For the text-containing cell, return its midpoint in (x, y) coordinate format. 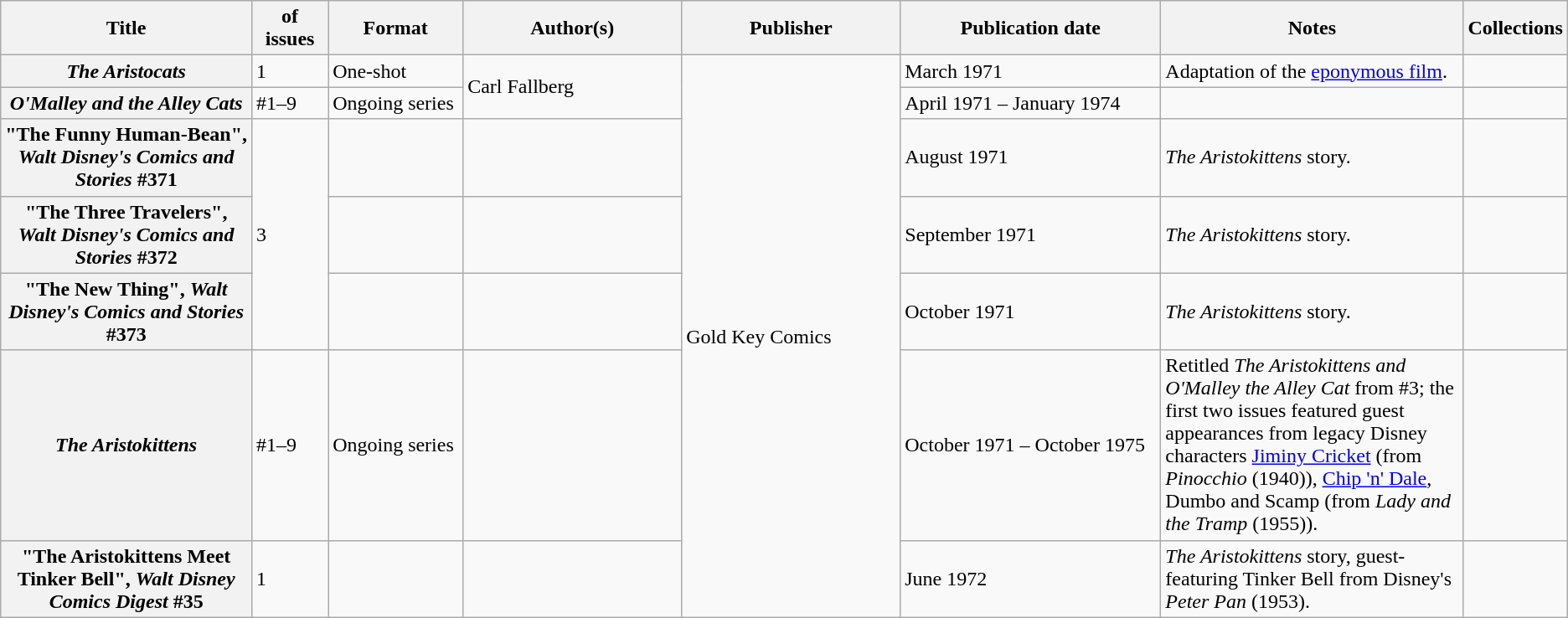
Collections (1515, 28)
August 1971 (1030, 157)
The Aristokittens story, guest-featuring Tinker Bell from Disney's Peter Pan (1953). (1312, 579)
Publication date (1030, 28)
October 1971 – October 1975 (1030, 445)
of issues (290, 28)
Author(s) (573, 28)
September 1971 (1030, 234)
April 1971 – January 1974 (1030, 103)
"The New Thing", Walt Disney's Comics and Stories #373 (126, 312)
3 (290, 234)
Adaptation of the eponymous film. (1312, 71)
One-shot (395, 71)
Publisher (791, 28)
The Aristokittens (126, 445)
March 1971 (1030, 71)
Notes (1312, 28)
The Aristocats (126, 71)
Carl Fallberg (573, 87)
"The Funny Human-Bean", Walt Disney's Comics and Stories #371 (126, 157)
Title (126, 28)
October 1971 (1030, 312)
"The Aristokittens Meet Tinker Bell", Walt Disney Comics Digest #35 (126, 579)
Gold Key Comics (791, 337)
"The Three Travelers", Walt Disney's Comics and Stories #372 (126, 234)
June 1972 (1030, 579)
Format (395, 28)
O'Malley and the Alley Cats (126, 103)
